Detect which cell encompasses the target text, then output its (X, Y) center coordinate. 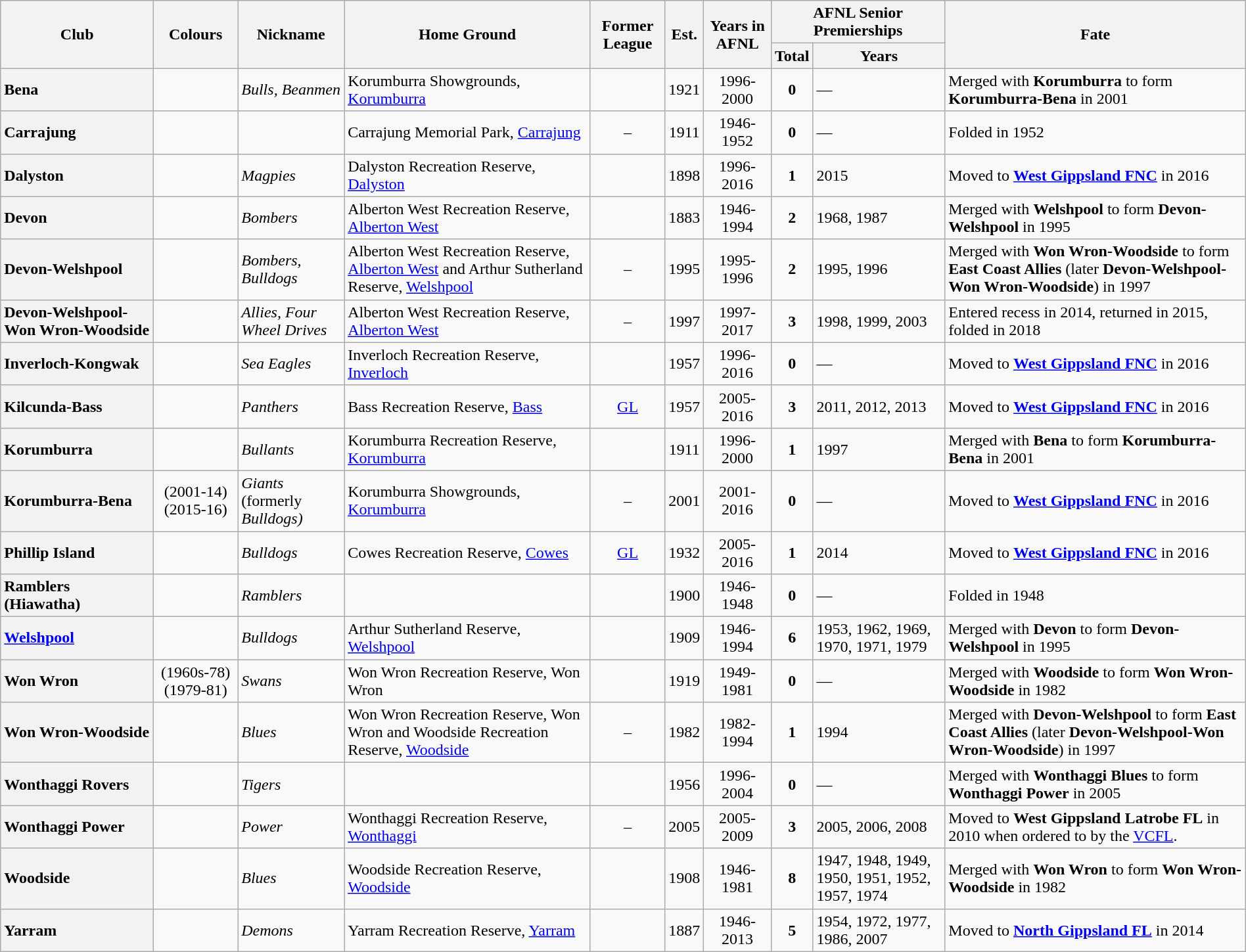
Inverloch Recreation Reserve, Inverloch (468, 364)
Merged with Won Wron to form Won Wron-Woodside in 1982 (1095, 878)
Bena (78, 89)
Folded in 1952 (1095, 133)
Merged with Korumburra to form Korumburra-Bena in 2001 (1095, 89)
1919 (685, 681)
Power (291, 827)
2005-2009 (737, 827)
Club (78, 34)
1995, 1996 (879, 269)
6 (792, 639)
Alberton West Recreation Reserve, Alberton West and Arthur Sutherland Reserve, Welshpool (468, 269)
Dalyston Recreation Reserve, Dalyston (468, 175)
5 (792, 930)
1908 (685, 878)
Merged with Woodside to form Won Wron-Woodside in 1982 (1095, 681)
1947, 1948, 1949, 1950, 1951, 1952, 1957, 1974 (879, 878)
Devon (78, 218)
Woodside Recreation Reserve, Woodside (468, 878)
Carrajung Memorial Park, Carrajung (468, 133)
Korumburra-Bena (78, 501)
Inverloch-Kongwak (78, 364)
2005 (685, 827)
1946-1981 (737, 878)
1946-2013 (737, 930)
Dalyston (78, 175)
1932 (685, 552)
Allies, Four Wheel Drives (291, 321)
Cowes Recreation Reserve, Cowes (468, 552)
Home Ground (468, 34)
Moved to North Gippsland FL in 2014 (1095, 930)
Merged with Bena to form Korumburra-Bena in 2001 (1095, 449)
Sea Eagles (291, 364)
1982-1994 (737, 733)
Est. (685, 34)
1956 (685, 784)
Merged with Wonthaggi Blues to form Wonthaggi Power in 2005 (1095, 784)
1949-1981 (737, 681)
1995 (685, 269)
Fate (1095, 34)
Phillip Island (78, 552)
Nickname (291, 34)
Wonthaggi Recreation Reserve, Wonthaggi (468, 827)
Giants (formerly Bulldogs) (291, 501)
Merged with Devon to form Devon-Welshpool in 1995 (1095, 639)
1994 (879, 733)
Carrajung (78, 133)
1968, 1987 (879, 218)
Panthers (291, 406)
Devon-Welshpool (78, 269)
Won Wron Recreation Reserve, Won Wron and Woodside Recreation Reserve, Woodside (468, 733)
1946-1952 (737, 133)
Colours (196, 34)
Bulls, Beanmen (291, 89)
Ramblers (291, 595)
Magpies (291, 175)
Korumburra (78, 449)
Woodside (78, 878)
2001 (685, 501)
2011, 2012, 2013 (879, 406)
(2001-14)(2015-16) (196, 501)
8 (792, 878)
Ramblers (Hiawatha) (78, 595)
1898 (685, 175)
1921 (685, 89)
Kilcunda-Bass (78, 406)
Bullants (291, 449)
Former League (627, 34)
Yarram Recreation Reserve, Yarram (468, 930)
(1960s-78)(1979-81) (196, 681)
Tigers (291, 784)
Won Wron (78, 681)
Moved to West Gippsland Latrobe FL in 2010 when ordered to by the VCFL. (1095, 827)
1995-1996 (737, 269)
2005, 2006, 2008 (879, 827)
Won Wron Recreation Reserve, Won Wron (468, 681)
1954, 1972, 1977, 1986, 2007 (879, 930)
Devon-Welshpool-Won Wron-Woodside (78, 321)
2001-2016 (737, 501)
Korumburra Recreation Reserve, Korumburra (468, 449)
1883 (685, 218)
Years (879, 56)
Years in AFNL (737, 34)
Folded in 1948 (1095, 595)
Won Wron-Woodside (78, 733)
Merged with Won Wron-Woodside to form East Coast Allies (later Devon-Welshpool-Won Wron-Woodside) in 1997 (1095, 269)
1997-2017 (737, 321)
Merged with Welshpool to form Devon-Welshpool in 1995 (1095, 218)
Wonthaggi Power (78, 827)
Wonthaggi Rovers (78, 784)
Swans (291, 681)
1909 (685, 639)
1953, 1962, 1969, 1970, 1971, 1979 (879, 639)
Bombers (291, 218)
Yarram (78, 930)
2014 (879, 552)
Merged with Devon-Welshpool to form East Coast Allies (later Devon-Welshpool-Won Wron-Woodside) in 1997 (1095, 733)
1900 (685, 595)
1982 (685, 733)
1887 (685, 930)
Arthur Sutherland Reserve, Welshpool (468, 639)
Demons (291, 930)
2015 (879, 175)
Bombers, Bulldogs (291, 269)
1996-2004 (737, 784)
Entered recess in 2014, returned in 2015, folded in 2018 (1095, 321)
Welshpool (78, 639)
AFNL Senior Premierships (858, 22)
Bass Recreation Reserve, Bass (468, 406)
1946-1948 (737, 595)
1998, 1999, 2003 (879, 321)
Total (792, 56)
